Determine the (X, Y) coordinate at the center of the cell enclosing the given text.  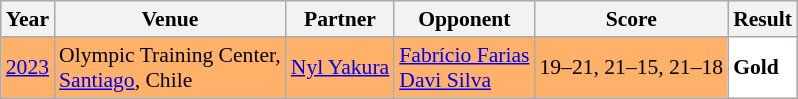
Fabrício Farias Davi Silva (464, 68)
Score (631, 19)
Venue (170, 19)
19–21, 21–15, 21–18 (631, 68)
2023 (28, 68)
Year (28, 19)
Nyl Yakura (340, 68)
Olympic Training Center,Santiago, Chile (170, 68)
Opponent (464, 19)
Result (762, 19)
Partner (340, 19)
Gold (762, 68)
